Detect which cell encompasses the target text, then output its [x, y] center coordinate. 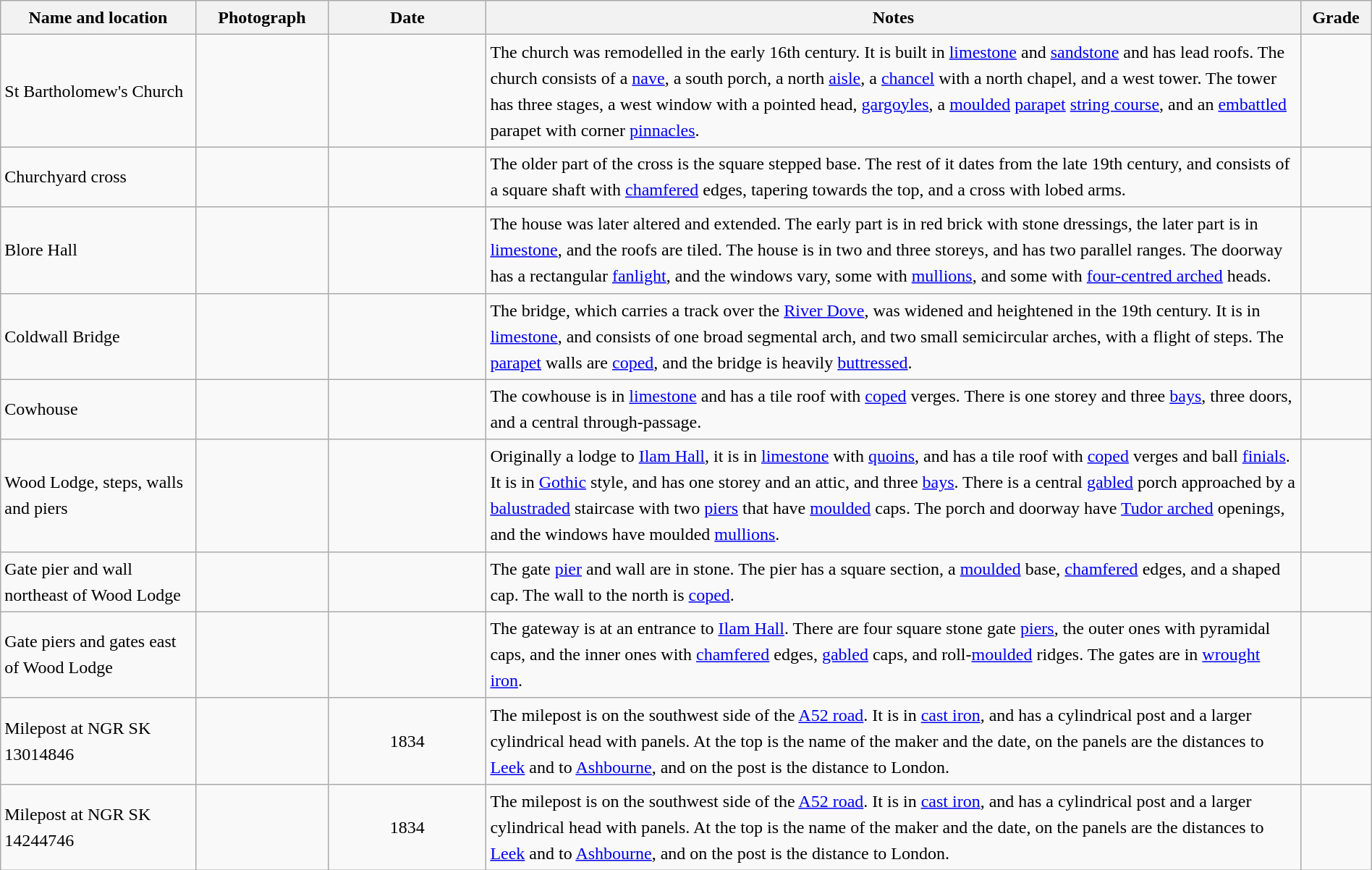
St Bartholomew's Church [98, 91]
Notes [893, 17]
Coldwall Bridge [98, 336]
Churchyard cross [98, 177]
Milepost at NGR SK 14244746 [98, 827]
The cowhouse is in limestone and has a tile roof with coped verges. There is one storey and three bays, three doors, and a central through-passage. [893, 410]
Photograph [262, 17]
Grade [1336, 17]
Name and location [98, 17]
Gate pier and wall northeast of Wood Lodge [98, 582]
Date [407, 17]
Wood Lodge, steps, walls and piers [98, 495]
Cowhouse [98, 410]
Blore Hall [98, 250]
Milepost at NGR SK 13014846 [98, 741]
Gate piers and gates east of Wood Lodge [98, 654]
